Identify which cell holds the provided text, then report its [x, y] central coordinate. 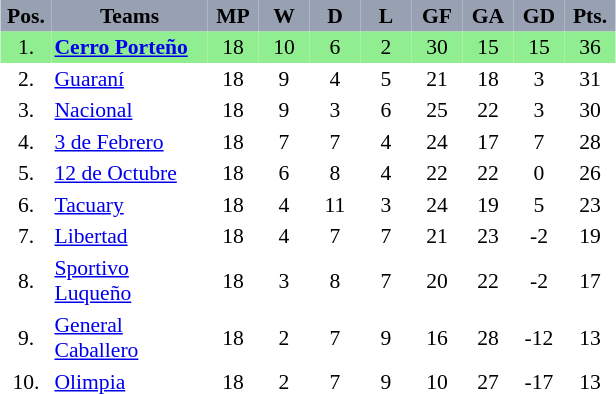
Tacuary [130, 205]
L [386, 16]
10 [284, 48]
8. [26, 280]
26 [590, 174]
12 de Octubre [130, 174]
GF [438, 16]
36 [590, 48]
GD [540, 16]
Guaraní [130, 79]
General Caballero [130, 338]
9. [26, 338]
MP [234, 16]
2. [26, 79]
0 [540, 174]
5. [26, 174]
20 [438, 280]
W [284, 16]
3 de Febrero [130, 142]
4. [26, 142]
Cerro Porteño [130, 48]
Pts. [590, 16]
11 [336, 205]
Nacional [130, 111]
Teams [130, 16]
Pos. [26, 16]
1. [26, 48]
GA [488, 16]
Sportivo Luqueño [130, 280]
D [336, 16]
-12 [540, 338]
Libertad [130, 237]
6. [26, 205]
16 [438, 338]
25 [438, 111]
3. [26, 111]
7. [26, 237]
31 [590, 79]
13 [590, 338]
